Capture the cell that displays the provided text and extract its [x, y] central coordinate. 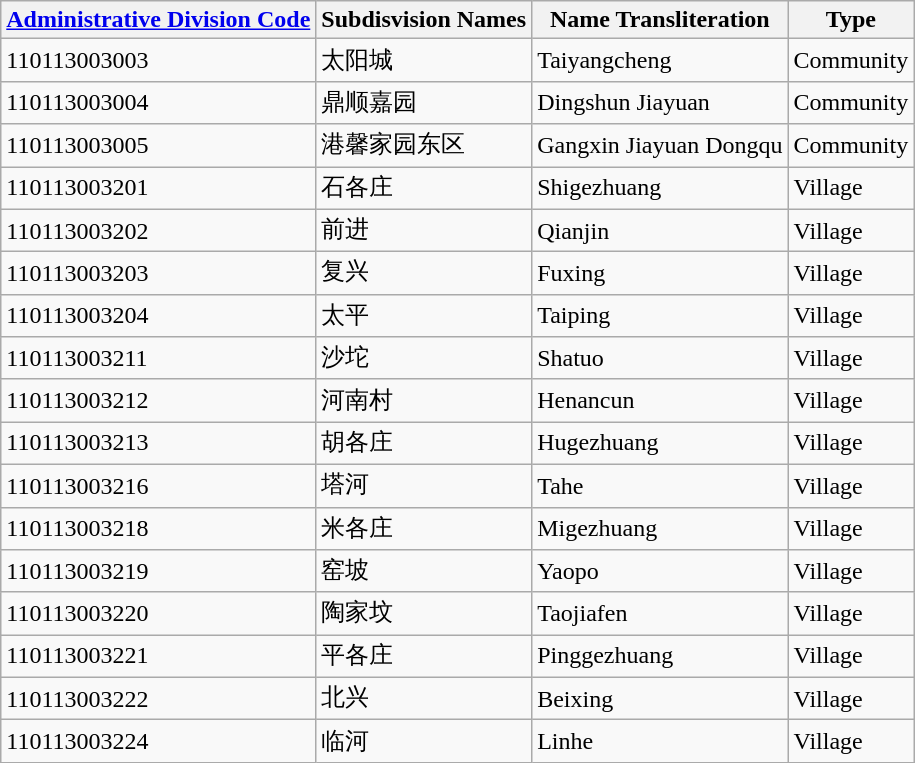
Yaopo [660, 572]
110113003220 [158, 614]
平各庄 [424, 656]
110113003216 [158, 486]
太平 [424, 316]
Taiping [660, 316]
Dingshun Jiayuan [660, 102]
Taiyangcheng [660, 60]
Gangxin Jiayuan Dongqu [660, 146]
陶家坟 [424, 614]
Beixing [660, 698]
Type [851, 20]
太阳城 [424, 60]
沙坨 [424, 358]
110113003005 [158, 146]
鼎顺嘉园 [424, 102]
110113003204 [158, 316]
110113003211 [158, 358]
塔河 [424, 486]
Tahe [660, 486]
窑坡 [424, 572]
110113003213 [158, 444]
Hugezhuang [660, 444]
Subdisvision Names [424, 20]
Henancun [660, 400]
石各庄 [424, 188]
110113003003 [158, 60]
Migezhuang [660, 528]
米各庄 [424, 528]
Shatuo [660, 358]
Name Transliteration [660, 20]
临河 [424, 742]
Pinggezhuang [660, 656]
110113003221 [158, 656]
Qianjin [660, 230]
Fuxing [660, 274]
110113003004 [158, 102]
北兴 [424, 698]
Shigezhuang [660, 188]
110113003222 [158, 698]
110113003203 [158, 274]
Linhe [660, 742]
110113003224 [158, 742]
河南村 [424, 400]
复兴 [424, 274]
前进 [424, 230]
110113003212 [158, 400]
110113003201 [158, 188]
Taojiafen [660, 614]
胡各庄 [424, 444]
港馨家园东区 [424, 146]
Administrative Division Code [158, 20]
110113003202 [158, 230]
110113003219 [158, 572]
110113003218 [158, 528]
